Return (x, y) of the center of cell containing provided text 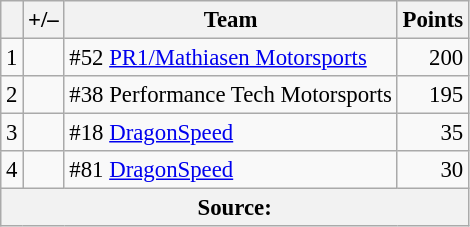
2 (12, 95)
4 (12, 170)
3 (12, 133)
1 (12, 58)
Team (230, 20)
35 (432, 133)
#38 Performance Tech Motorsports (230, 95)
#18 DragonSpeed (230, 133)
30 (432, 170)
200 (432, 58)
Points (432, 20)
#81 DragonSpeed (230, 170)
Source: (235, 208)
195 (432, 95)
#52 PR1/Mathiasen Motorsports (230, 58)
+/– (44, 20)
